Return (x, y) of the center of cell containing provided text 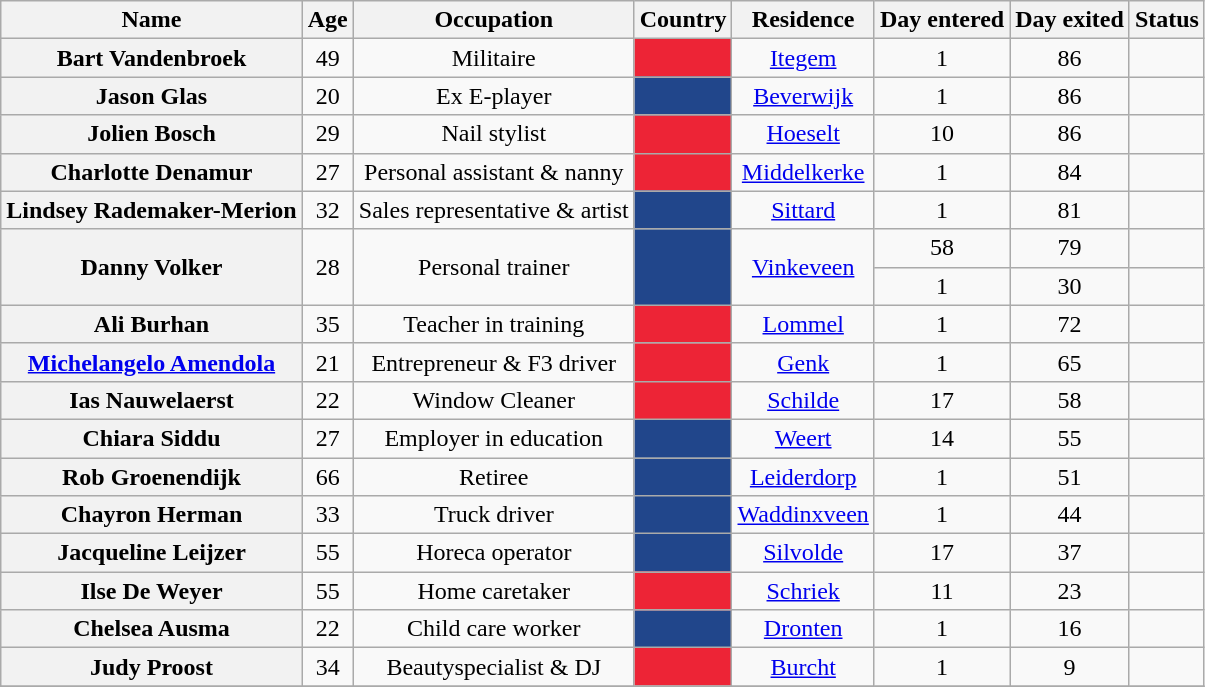
Dronten (803, 629)
30 (1070, 286)
Jolien Bosch (152, 134)
Ilse De Weyer (152, 591)
Itegem (803, 58)
Jacqueline Leijzer (152, 553)
Entrepreneur & F3 driver (494, 362)
Age (328, 20)
9 (1070, 667)
Judy Proost (152, 667)
Occupation (494, 20)
Ex E-player (494, 96)
Weert (803, 438)
72 (1070, 324)
Country (683, 20)
Sales representative & artist (494, 210)
Beautyspecialist & DJ (494, 667)
Burcht (803, 667)
Ali Burhan (152, 324)
Window Cleaner (494, 400)
Rob Groenendijk (152, 477)
Personal assistant & nanny (494, 172)
Chayron Herman (152, 515)
Truck driver (494, 515)
Child care worker (494, 629)
Employer in education (494, 438)
Leiderdorp (803, 477)
Nail stylist (494, 134)
32 (328, 210)
Retiree (494, 477)
10 (942, 134)
Lommel (803, 324)
Home caretaker (494, 591)
79 (1070, 248)
Status (1166, 20)
66 (328, 477)
11 (942, 591)
84 (1070, 172)
Day exited (1070, 20)
65 (1070, 362)
Ias Nauwelaerst (152, 400)
Charlotte Denamur (152, 172)
Genk (803, 362)
Personal trainer (494, 267)
29 (328, 134)
34 (328, 667)
20 (328, 96)
Jason Glas (152, 96)
37 (1070, 553)
44 (1070, 515)
Residence (803, 20)
Schriek (803, 591)
Michelangelo Amendola (152, 362)
28 (328, 267)
Name (152, 20)
35 (328, 324)
Horeca operator (494, 553)
Militaire (494, 58)
Beverwijk (803, 96)
33 (328, 515)
Vinkeveen (803, 267)
51 (1070, 477)
81 (1070, 210)
Chiara Siddu (152, 438)
49 (328, 58)
16 (1070, 629)
Chelsea Ausma (152, 629)
Danny Volker (152, 267)
Bart Vandenbroek (152, 58)
14 (942, 438)
Waddinxveen (803, 515)
Schilde (803, 400)
Day entered (942, 20)
Sittard (803, 210)
Hoeselt (803, 134)
Lindsey Rademaker-Merion (152, 210)
21 (328, 362)
Teacher in training (494, 324)
23 (1070, 591)
Middelkerke (803, 172)
Silvolde (803, 553)
